Find where the given text appears and provide that cell's center as (X, Y) coordinate. 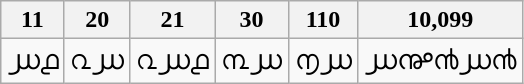
10,099 (440, 20)
21 (172, 20)
൩൰ (252, 61)
൰൲൯൰൯ (440, 61)
൱൰ (322, 61)
൨൰ (97, 61)
30 (252, 20)
11 (32, 20)
110 (322, 20)
൰൧ (32, 61)
൨൰൧ (172, 61)
20 (97, 20)
